Provide the [X, Y] coordinate of the cell's center where the given text is located.  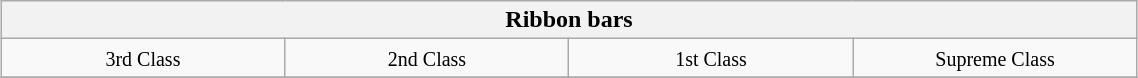
2nd Class [427, 58]
Ribbon bars [569, 20]
3rd Class [143, 58]
1st Class [711, 58]
Supreme Class [995, 58]
